Output the [X, Y] coordinate of the center of the cell containing the given text.  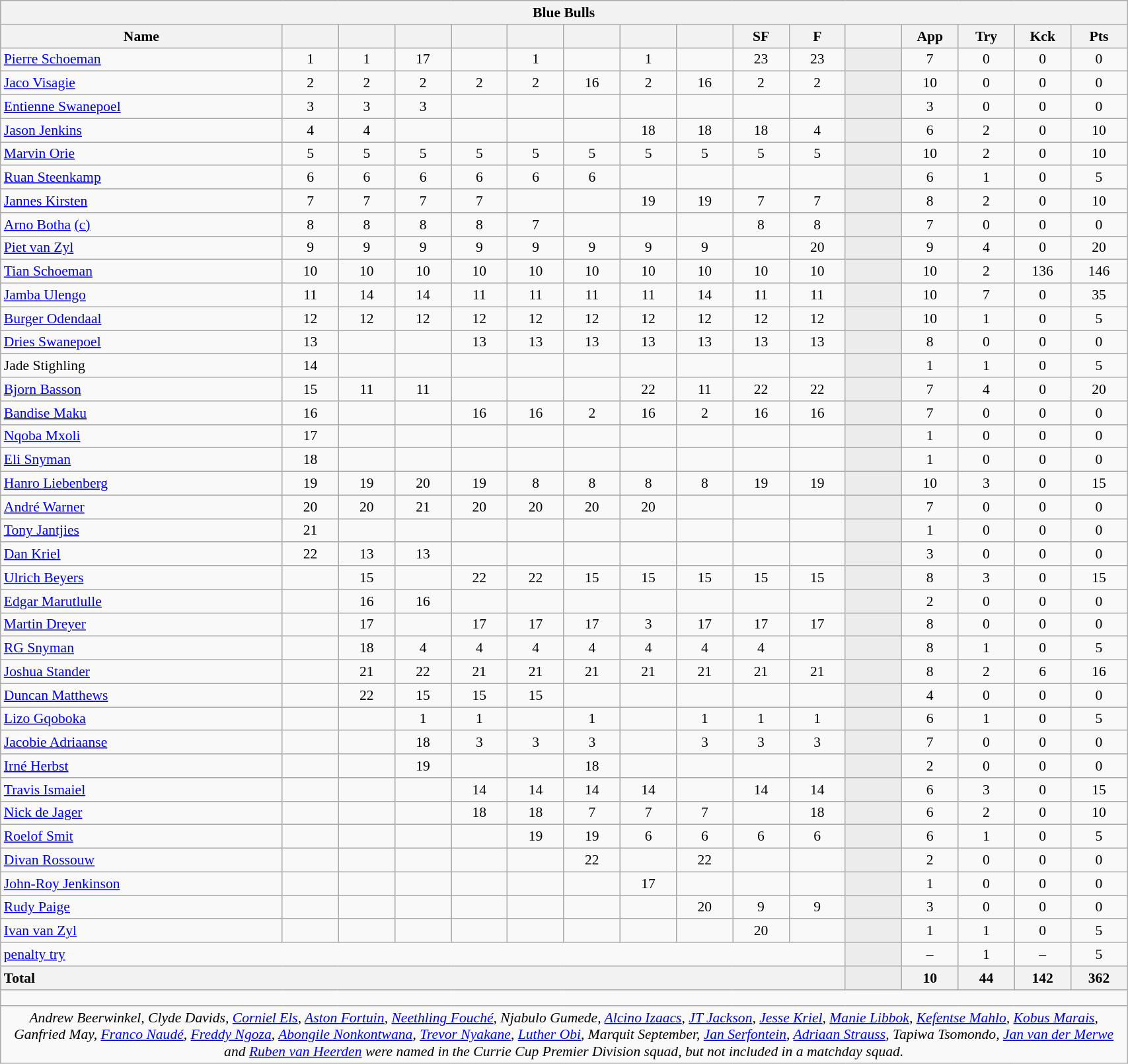
Tony Jantjies [141, 531]
Jaco Visagie [141, 83]
Lizo Gqoboka [141, 719]
Divan Rossouw [141, 860]
Jacobie Adriaanse [141, 743]
Nick de Jager [141, 813]
Piet van Zyl [141, 248]
44 [986, 978]
Hanro Liebenberg [141, 484]
John-Roy Jenkinson [141, 884]
Dries Swanepoel [141, 342]
RG Snyman [141, 648]
Dan Kriel [141, 554]
Blue Bulls [564, 13]
Joshua Stander [141, 672]
Burger Odendaal [141, 319]
Arno Botha (c) [141, 225]
André Warner [141, 507]
Ivan van Zyl [141, 931]
362 [1098, 978]
Roelof Smit [141, 837]
Try [986, 36]
Nqoba Mxoli [141, 436]
Entienne Swanepoel [141, 107]
Duncan Matthews [141, 695]
35 [1098, 295]
Name [141, 36]
Bandise Maku [141, 413]
Travis Ismaiel [141, 790]
Irné Herbst [141, 766]
Tian Schoeman [141, 272]
Kck [1043, 36]
Ruan Steenkamp [141, 178]
Pierre Schoeman [141, 59]
Total [423, 978]
F [817, 36]
Jannes Kirsten [141, 201]
Martin Dreyer [141, 625]
136 [1043, 272]
142 [1043, 978]
Eli Snyman [141, 460]
Edgar Marutlulle [141, 601]
Ulrich Beyers [141, 578]
Marvin Orie [141, 154]
Pts [1098, 36]
penalty try [423, 954]
146 [1098, 272]
Jade Stighling [141, 366]
Jason Jenkins [141, 130]
SF [761, 36]
App [930, 36]
Rudy Paige [141, 907]
Jamba Ulengo [141, 295]
Bjorn Basson [141, 389]
